Return (x, y) of the center of cell containing provided text 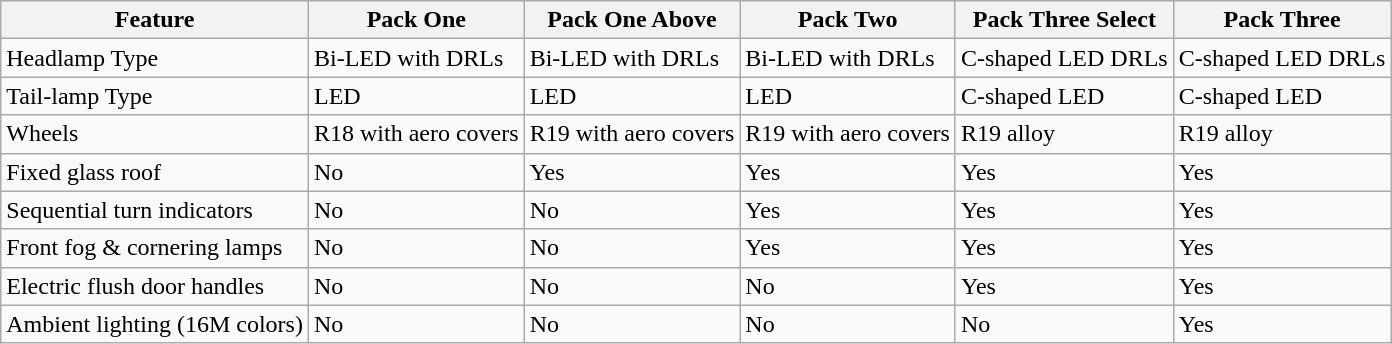
Pack Three (1282, 20)
Pack One (416, 20)
Sequential turn indicators (155, 210)
Electric flush door handles (155, 286)
Pack Three Select (1064, 20)
Feature (155, 20)
Ambient lighting (16M colors) (155, 324)
Wheels (155, 134)
Pack Two (848, 20)
Pack One Above (632, 20)
R18 with aero covers (416, 134)
Tail-lamp Type (155, 96)
Front fog & cornering lamps (155, 248)
Headlamp Type (155, 58)
Fixed glass roof (155, 172)
